For the text-containing cell, return its midpoint in (x, y) coordinate format. 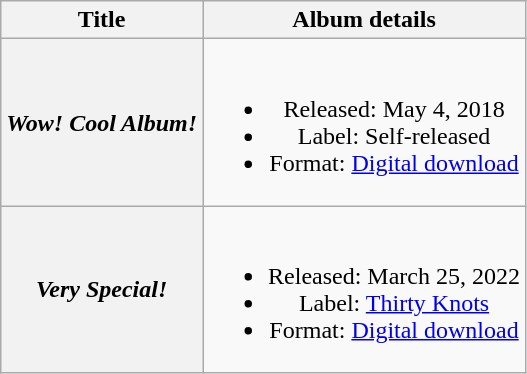
Released: March 25, 2022Label: Thirty KnotsFormat: Digital download (364, 290)
Album details (364, 20)
Very Special! (102, 290)
Wow! Cool Album! (102, 122)
Released: May 4, 2018Label: Self-releasedFormat: Digital download (364, 122)
Title (102, 20)
